Capture the cell that displays the provided text and extract its [X, Y] central coordinate. 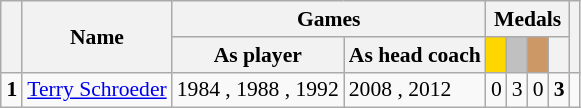
1984 , 1988 , 1992 [258, 90]
2008 , 2012 [415, 90]
As player [258, 55]
Name [96, 36]
Terry Schroeder [96, 90]
Medals [528, 19]
1 [12, 90]
Games [329, 19]
As head coach [415, 55]
